Scan for the cell matching the given text and deliver its (X, Y) coordinate at center. 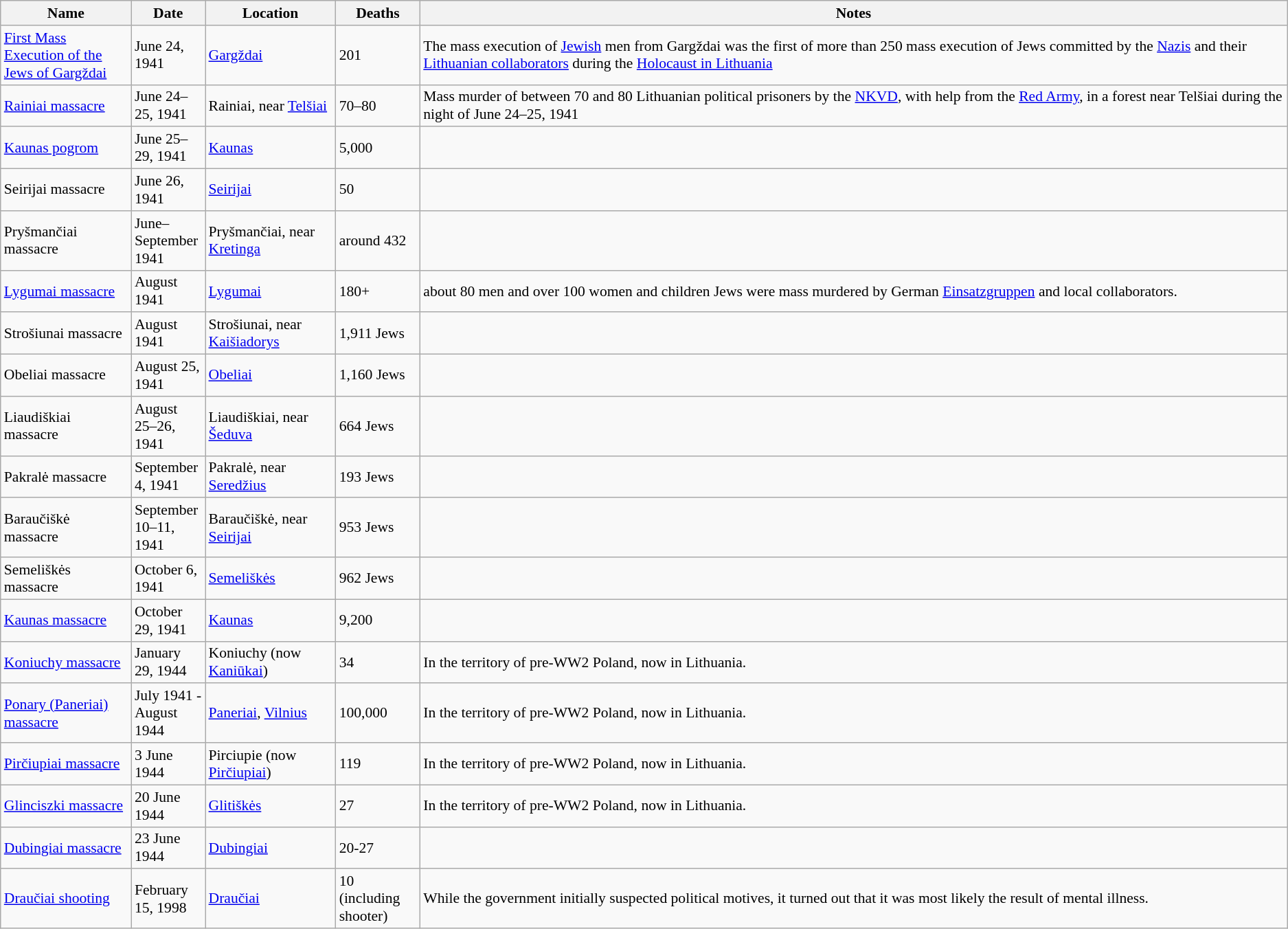
953 Jews (378, 528)
around 432 (378, 240)
Draučiai (270, 899)
June 24–25, 1941 (168, 106)
First Mass Execution of the Jews of Gargždai (66, 55)
Strošiunai massacre (66, 334)
Lygumai (270, 291)
about 80 men and over 100 women and children Jews were mass murdered by German Einsatzgruppen and local collaborators. (853, 291)
201 (378, 55)
962 Jews (378, 579)
664 Jews (378, 426)
Paneriai, Vilnius (270, 713)
180+ (378, 291)
Strošiunai, near Kaišiadorys (270, 334)
Koniuchy (now Kaniūkai) (270, 662)
Seirijai (270, 190)
Glitiškės (270, 805)
Baraučiškė massacre (66, 528)
August 25–26, 1941 (168, 426)
Semeliškės (270, 579)
Obeliai (270, 375)
Obeliai massacre (66, 375)
100,000 (378, 713)
Draučiai shooting (66, 899)
Rainiai massacre (66, 106)
September 10–11, 1941 (168, 528)
While the government initially suspected political motives, it turned out that it was most likely the result of mental illness. (853, 899)
Seirijai massacre (66, 190)
October 6, 1941 (168, 579)
Dubingiai (270, 848)
Kaunas massacre (66, 620)
20 June 1944 (168, 805)
January 29, 1944 (168, 662)
February 15, 1998 (168, 899)
Name (66, 13)
Notes (853, 13)
June 25–29, 1941 (168, 148)
193 Jews (378, 477)
Pirciupie (now Pirčiupiai) (270, 764)
Date (168, 13)
Baraučiškė, near Seirijai (270, 528)
70–80 (378, 106)
27 (378, 805)
Deaths (378, 13)
Pirčiupiai massacre (66, 764)
Glinciszki massacre (66, 805)
Koniuchy massacre (66, 662)
Kaunas pogrom (66, 148)
Ponary (Paneriai) massacre (66, 713)
Gargždai (270, 55)
Pakralė, near Seredžius (270, 477)
3 June 1944 (168, 764)
9,200 (378, 620)
Location (270, 13)
July 1941 - August 1944 (168, 713)
Pryšmančiai, near Kretinga (270, 240)
Liaudiškiai, near Šeduva (270, 426)
10 (including shooter) (378, 899)
34 (378, 662)
Liaudiškiai massacre (66, 426)
1,160 Jews (378, 375)
Semeliškės massacre (66, 579)
5,000 (378, 148)
Pakralė massacre (66, 477)
50 (378, 190)
June–September 1941 (168, 240)
June 24, 1941 (168, 55)
119 (378, 764)
Rainiai, near Telšiai (270, 106)
Dubingiai massacre (66, 848)
Pryšmančiai massacre (66, 240)
June 26, 1941 (168, 190)
August 25, 1941 (168, 375)
Lygumai massacre (66, 291)
1,911 Jews (378, 334)
October 29, 1941 (168, 620)
September 4, 1941 (168, 477)
23 June 1944 (168, 848)
20-27 (378, 848)
